Extract the [X, Y] coordinate from the center of the cell holding the provided text.  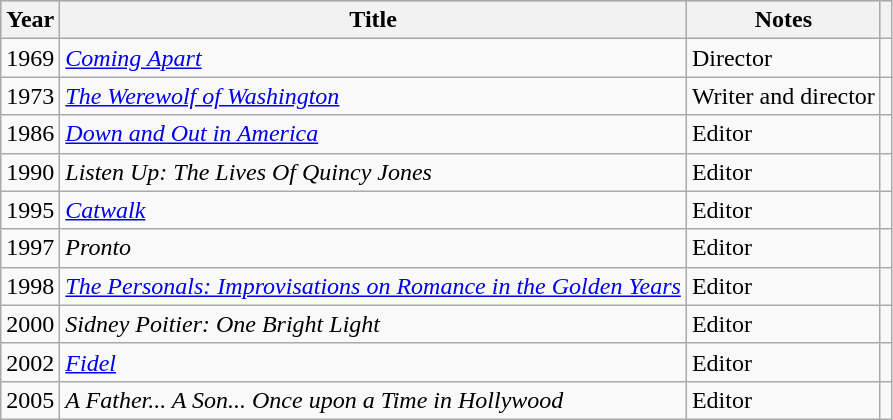
1997 [30, 248]
Director [783, 58]
1973 [30, 96]
1986 [30, 134]
The Personals: Improvisations on Romance in the Golden Years [374, 286]
1998 [30, 286]
2002 [30, 362]
Year [30, 20]
2000 [30, 324]
Catwalk [374, 210]
Writer and director [783, 96]
Title [374, 20]
Sidney Poitier: One Bright Light [374, 324]
1969 [30, 58]
2005 [30, 400]
1990 [30, 172]
Coming Apart [374, 58]
The Werewolf of Washington [374, 96]
A Father... A Son... Once upon a Time in Hollywood [374, 400]
1995 [30, 210]
Down and Out in America [374, 134]
Pronto [374, 248]
Notes [783, 20]
Listen Up: The Lives Of Quincy Jones [374, 172]
Fidel [374, 362]
